From the cell containing the given text, extract its center point as (X, Y) coordinate. 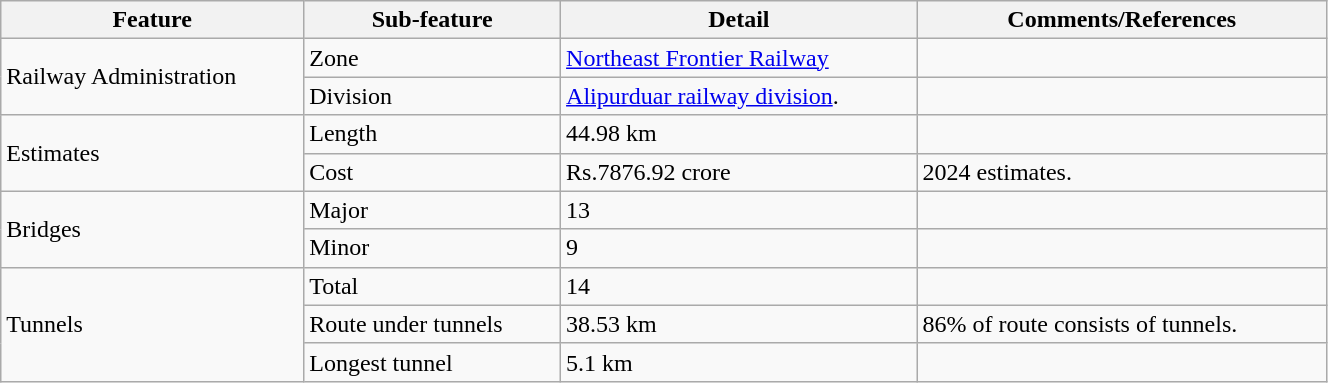
44.98 km (740, 134)
Detail (740, 20)
Major (432, 210)
Estimates (152, 153)
Alipurduar railway division. (740, 96)
Longest tunnel (432, 362)
Zone (432, 58)
Length (432, 134)
Railway Administration (152, 77)
Minor (432, 248)
14 (740, 286)
Cost (432, 172)
2024 estimates. (1122, 172)
9 (740, 248)
38.53 km (740, 324)
Bridges (152, 229)
Total (432, 286)
13 (740, 210)
Rs.7876.92 crore (740, 172)
Route under tunnels (432, 324)
5.1 km (740, 362)
Tunnels (152, 324)
Feature (152, 20)
Sub-feature (432, 20)
86% of route consists of tunnels. (1122, 324)
Division (432, 96)
Comments/References (1122, 20)
Northeast Frontier Railway (740, 58)
